Return the (x, y) coordinate for the center point of the cell that contains the specified text.  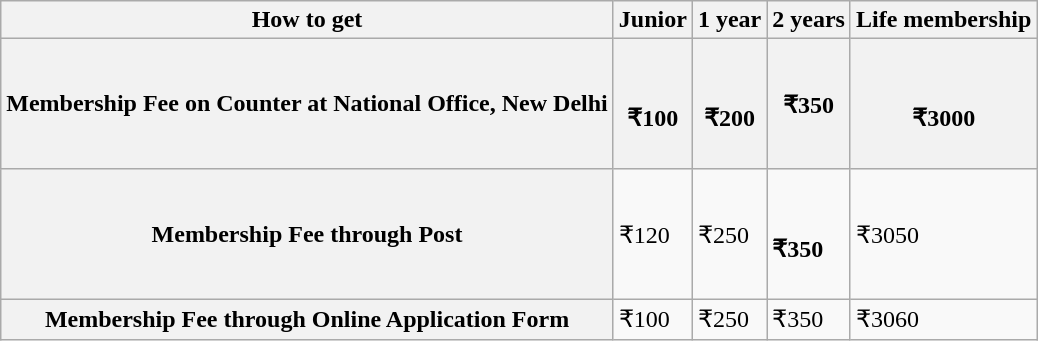
₹3000 (943, 104)
2 years (809, 20)
₹200 (729, 104)
₹3050 (943, 234)
Junior (652, 20)
Membership Fee through Post (308, 234)
₹120 (652, 234)
Membership Fee through Online Application Form (308, 320)
1 year (729, 20)
Membership Fee on Counter at National Office, New Delhi (308, 104)
₹3060 (943, 320)
Life membership (943, 20)
How to get (308, 20)
